Return [X, Y] of the center of cell containing provided text 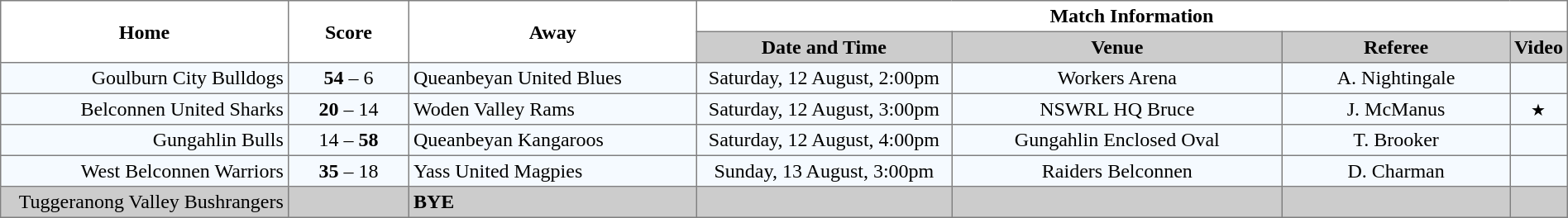
A. Nightingale [1396, 78]
Sunday, 13 August, 3:00pm [824, 171]
West Belconnen Warriors [144, 171]
Queanbeyan United Blues [552, 78]
Belconnen United Sharks [144, 109]
BYE [552, 202]
20 – 14 [349, 109]
T. Brooker [1396, 140]
Yass United Magpies [552, 171]
Saturday, 12 August, 2:00pm [824, 78]
NSWRL HQ Bruce [1116, 109]
Home [144, 31]
Score [349, 31]
Match Information [1132, 17]
54 – 6 [349, 78]
Date and Time [824, 47]
★ [1539, 109]
Gungahlin Enclosed Oval [1116, 140]
Raiders Belconnen [1116, 171]
J. McManus [1396, 109]
Workers Arena [1116, 78]
Referee [1396, 47]
35 – 18 [349, 171]
Goulburn City Bulldogs [144, 78]
Video [1539, 47]
Tuggeranong Valley Bushrangers [144, 202]
Venue [1116, 47]
Woden Valley Rams [552, 109]
Queanbeyan Kangaroos [552, 140]
Saturday, 12 August, 3:00pm [824, 109]
D. Charman [1396, 171]
Gungahlin Bulls [144, 140]
Saturday, 12 August, 4:00pm [824, 140]
14 – 58 [349, 140]
Away [552, 31]
